Extract the (x, y) coordinate from the center of the cell holding the provided text.  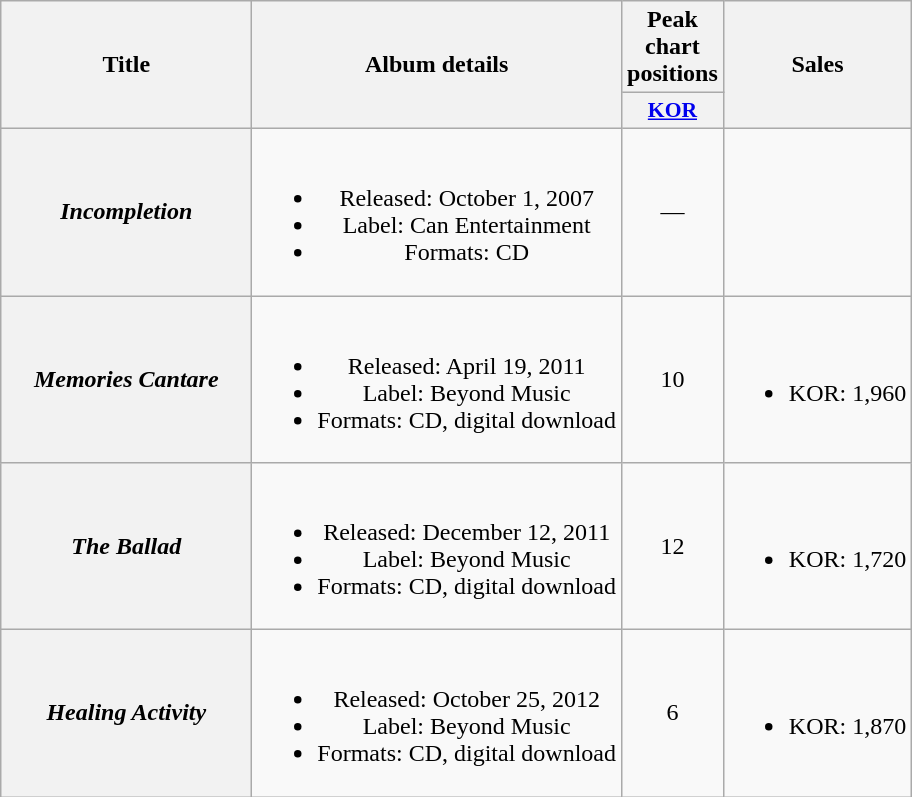
The Ballad (126, 546)
Title (126, 65)
KOR (673, 111)
Released: April 19, 2011Label: Beyond MusicFormats: CD, digital download (437, 380)
KOR: 1,960 (817, 380)
Sales (817, 65)
Incompletion (126, 212)
Album details (437, 65)
Peak chart positions (673, 47)
Released: December 12, 2011Label: Beyond MusicFormats: CD, digital download (437, 546)
Memories Cantare (126, 380)
Healing Activity (126, 714)
Released: October 1, 2007Label: Can EntertainmentFormats: CD (437, 212)
10 (673, 380)
12 (673, 546)
6 (673, 714)
Released: October 25, 2012Label: Beyond MusicFormats: CD, digital download (437, 714)
KOR: 1,720 (817, 546)
— (673, 212)
KOR: 1,870 (817, 714)
